Detect which cell encompasses the target text, then output its (X, Y) center coordinate. 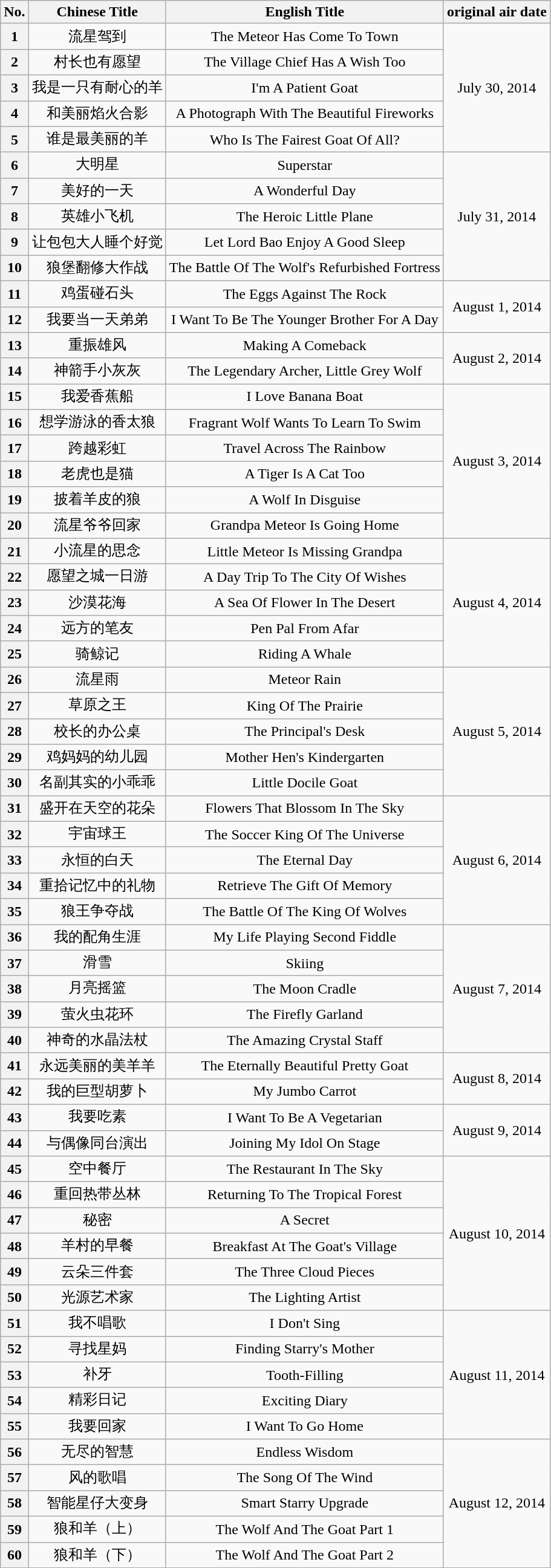
23 (15, 602)
26 (15, 680)
与偶像同台演出 (97, 1143)
The Legendary Archer, Little Grey Wolf (305, 371)
49 (15, 1272)
August 7, 2014 (497, 988)
41 (15, 1065)
想学游泳的香太狼 (97, 422)
Tooth-Filling (305, 1375)
19 (15, 499)
August 10, 2014 (497, 1234)
披着羊皮的狼 (97, 499)
40 (15, 1040)
村长也有愿望 (97, 62)
狼王争夺战 (97, 912)
39 (15, 1015)
补牙 (97, 1375)
32 (15, 834)
小流星的思念 (97, 551)
A Wolf In Disguise (305, 499)
我不唱歌 (97, 1323)
A Sea Of Flower In The Desert (305, 602)
20 (15, 526)
名副其实的小乖乖 (97, 782)
Returning To The Tropical Forest (305, 1195)
14 (15, 371)
August 3, 2014 (497, 461)
A Tiger Is A Cat Too (305, 474)
神箭手小灰灰 (97, 371)
Flowers That Blossom In The Sky (305, 809)
Making A Comeback (305, 346)
重振雄风 (97, 346)
3 (15, 88)
Fragrant Wolf Wants To Learn To Swim (305, 422)
我爱香蕉船 (97, 397)
Skiing (305, 963)
59 (15, 1529)
54 (15, 1400)
15 (15, 397)
我要回家 (97, 1426)
Riding A Whale (305, 654)
51 (15, 1323)
24 (15, 629)
让包包大人睡个好觉 (97, 242)
愿望之城一日游 (97, 577)
The Battle Of The Wolf's Refurbished Fortress (305, 268)
A Secret (305, 1220)
August 11, 2014 (497, 1375)
34 (15, 885)
August 1, 2014 (497, 306)
No. (15, 12)
Travel Across The Rainbow (305, 449)
The Firefly Garland (305, 1015)
Superstar (305, 166)
无尽的智慧 (97, 1453)
30 (15, 782)
Meteor Rain (305, 680)
The Wolf And The Goat Part 2 (305, 1555)
Smart Starry Upgrade (305, 1503)
33 (15, 860)
Endless Wisdom (305, 1453)
月亮摇篮 (97, 989)
流星驾到 (97, 36)
My Life Playing Second Fiddle (305, 937)
44 (15, 1143)
Chinese Title (97, 12)
55 (15, 1426)
The Principal's Desk (305, 732)
骑鲸记 (97, 654)
4 (15, 114)
August 5, 2014 (497, 732)
宇宙球王 (97, 834)
43 (15, 1117)
13 (15, 346)
草原之王 (97, 705)
神奇的水晶法杖 (97, 1040)
A Day Trip To The City Of Wishes (305, 577)
The Village Chief Has A Wish Too (305, 62)
46 (15, 1195)
谁是最美丽的羊 (97, 139)
I Want To Be The Younger Brother For A Day (305, 319)
2 (15, 62)
July 30, 2014 (497, 88)
流星爷爷回家 (97, 526)
Pen Pal From Afar (305, 629)
狼和羊（下） (97, 1555)
我的巨型胡萝卜 (97, 1092)
57 (15, 1478)
我要当一天弟弟 (97, 319)
1 (15, 36)
42 (15, 1092)
August 12, 2014 (497, 1503)
光源艺术家 (97, 1298)
16 (15, 422)
The Eternal Day (305, 860)
English Title (305, 12)
21 (15, 551)
狼和羊（上） (97, 1529)
Retrieve The Gift Of Memory (305, 885)
鸡妈妈的幼儿园 (97, 757)
Grandpa Meteor Is Going Home (305, 526)
智能星仔大变身 (97, 1503)
Joining My Idol On Stage (305, 1143)
August 6, 2014 (497, 860)
流星雨 (97, 680)
和美丽焰火合影 (97, 114)
August 8, 2014 (497, 1079)
盛开在天空的花朵 (97, 809)
The Lighting Artist (305, 1298)
17 (15, 449)
6 (15, 166)
永远美丽的美羊羊 (97, 1065)
沙漠花海 (97, 602)
老虎也是猫 (97, 474)
50 (15, 1298)
King Of The Prairie (305, 705)
英雄小飞机 (97, 216)
The Three Cloud Pieces (305, 1272)
45 (15, 1169)
18 (15, 474)
The Eggs Against The Rock (305, 294)
秘密 (97, 1220)
60 (15, 1555)
Exciting Diary (305, 1400)
52 (15, 1350)
original air date (497, 12)
跨越彩虹 (97, 449)
滑雪 (97, 963)
羊村的早餐 (97, 1246)
11 (15, 294)
I Want To Go Home (305, 1426)
美好的一天 (97, 191)
我要吃素 (97, 1117)
July 31, 2014 (497, 216)
58 (15, 1503)
25 (15, 654)
28 (15, 732)
29 (15, 757)
I Don't Sing (305, 1323)
The Restaurant In The Sky (305, 1169)
7 (15, 191)
I Want To Be A Vegetarian (305, 1117)
37 (15, 963)
12 (15, 319)
A Wonderful Day (305, 191)
鸡蛋碰石头 (97, 294)
22 (15, 577)
38 (15, 989)
Who Is The Fairest Goat Of All? (305, 139)
48 (15, 1246)
The Eternally Beautiful Pretty Goat (305, 1065)
August 9, 2014 (497, 1130)
寻找星妈 (97, 1350)
9 (15, 242)
校长的办公桌 (97, 732)
The Wolf And The Goat Part 1 (305, 1529)
27 (15, 705)
31 (15, 809)
August 4, 2014 (497, 602)
47 (15, 1220)
The Soccer King Of The Universe (305, 834)
重拾记忆中的礼物 (97, 885)
我的配角生涯 (97, 937)
永恒的白天 (97, 860)
Breakfast At The Goat's Village (305, 1246)
56 (15, 1453)
空中餐厅 (97, 1169)
The Amazing Crystal Staff (305, 1040)
53 (15, 1375)
A Photograph With The Beautiful Fireworks (305, 114)
I Love Banana Boat (305, 397)
狼堡翻修大作战 (97, 268)
Finding Starry's Mother (305, 1350)
36 (15, 937)
云朵三件套 (97, 1272)
精彩日记 (97, 1400)
The Battle Of The King Of Wolves (305, 912)
远方的笔友 (97, 629)
5 (15, 139)
The Song Of The Wind (305, 1478)
The Moon Cradle (305, 989)
10 (15, 268)
大明星 (97, 166)
I'm A Patient Goat (305, 88)
Mother Hen's Kindergarten (305, 757)
August 2, 2014 (497, 358)
Little Meteor Is Missing Grandpa (305, 551)
Let Lord Bao Enjoy A Good Sleep (305, 242)
我是一只有耐心的羊 (97, 88)
My Jumbo Carrot (305, 1092)
8 (15, 216)
萤火虫花环 (97, 1015)
风的歌唱 (97, 1478)
The Meteor Has Come To Town (305, 36)
Little Docile Goat (305, 782)
重回热带丛林 (97, 1195)
The Heroic Little Plane (305, 216)
35 (15, 912)
